Return the (X, Y) coordinate for the center point of the cell that contains the specified text.  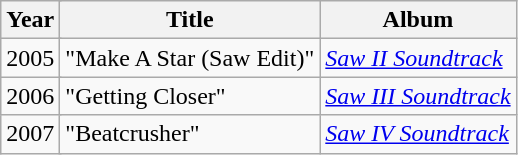
Saw II Soundtrack (418, 58)
Year (30, 20)
"Make A Star (Saw Edit)" (190, 58)
2007 (30, 134)
Title (190, 20)
Saw III Soundtrack (418, 96)
"Beatcrusher" (190, 134)
2005 (30, 58)
2006 (30, 96)
"Getting Closer" (190, 96)
Album (418, 20)
Saw IV Soundtrack (418, 134)
